Search for the cell housing the specified text and yield its [X, Y] center coordinate. 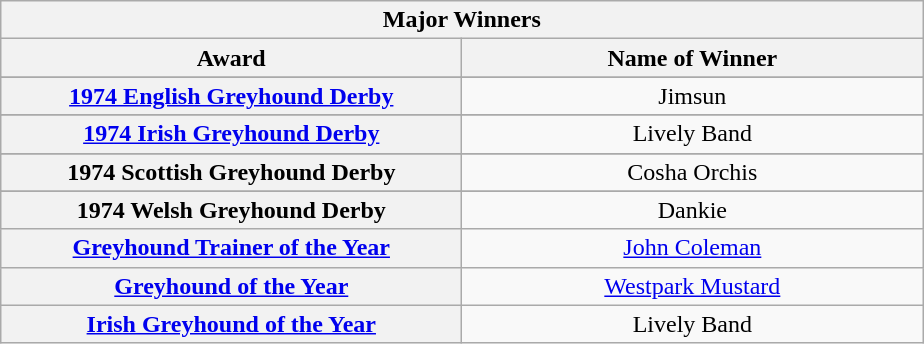
Award [232, 58]
Dankie [692, 210]
Name of Winner [692, 58]
John Coleman [692, 248]
Major Winners [462, 20]
1974 Welsh Greyhound Derby [232, 210]
Jimsun [692, 96]
Cosha Orchis [692, 172]
Greyhound of the Year [232, 286]
Greyhound Trainer of the Year [232, 248]
1974 Irish Greyhound Derby [232, 134]
1974 English Greyhound Derby [232, 96]
Westpark Mustard [692, 286]
Irish Greyhound of the Year [232, 324]
1974 Scottish Greyhound Derby [232, 172]
